Identify which cell holds the provided text, then report its [x, y] central coordinate. 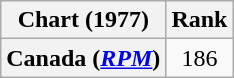
Chart (1977) [84, 20]
Rank [200, 20]
Canada (RPM) [84, 58]
186 [200, 58]
